Capture the cell that displays the provided text and extract its (X, Y) central coordinate. 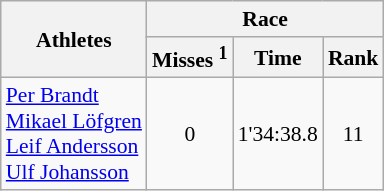
Per BrandtMikael LöfgrenLeif AnderssonUlf Johansson (74, 134)
0 (190, 134)
11 (354, 134)
Time (278, 58)
Athletes (74, 40)
1'34:38.8 (278, 134)
Rank (354, 58)
Race (265, 19)
Misses 1 (190, 58)
